Find where the given text appears and provide that cell's center as (x, y) coordinate. 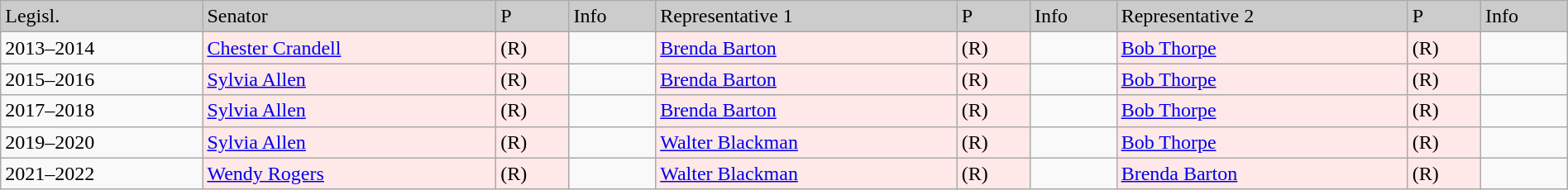
2019–2020 (102, 142)
2021–2022 (102, 173)
Representative 2 (1262, 17)
2017–2018 (102, 111)
2013–2014 (102, 48)
Representative 1 (806, 17)
Senator (349, 17)
Legisl. (102, 17)
Chester Crandell (349, 48)
Wendy Rogers (349, 173)
2015–2016 (102, 79)
